Output the (x, y) coordinate of the center of the cell containing the given text.  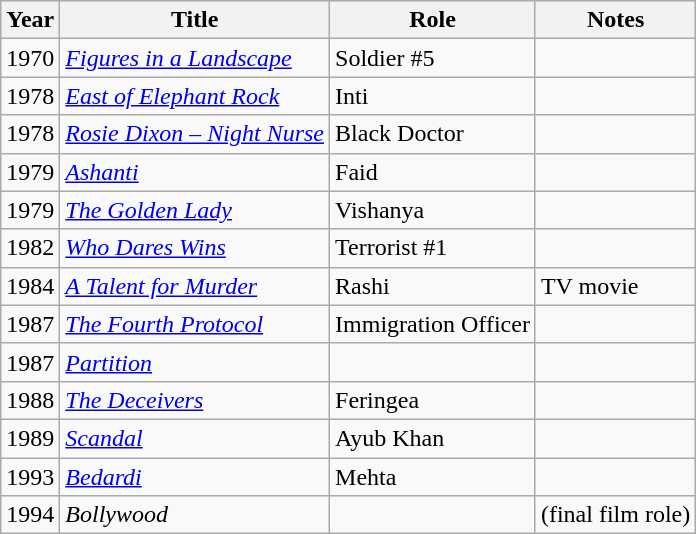
1993 (30, 477)
1984 (30, 286)
Black Doctor (433, 134)
1970 (30, 58)
Title (195, 20)
Figures in a Landscape (195, 58)
Rashi (433, 286)
Feringea (433, 400)
Immigration Officer (433, 324)
Partition (195, 362)
1989 (30, 438)
Notes (615, 20)
TV movie (615, 286)
East of Elephant Rock (195, 96)
Mehta (433, 477)
Soldier #5 (433, 58)
Bollywood (195, 515)
Terrorist #1 (433, 248)
Who Dares Wins (195, 248)
The Deceivers (195, 400)
A Talent for Murder (195, 286)
Ayub Khan (433, 438)
The Fourth Protocol (195, 324)
Vishanya (433, 210)
Bedardi (195, 477)
Inti (433, 96)
(final film role) (615, 515)
Faid (433, 172)
The Golden Lady (195, 210)
Role (433, 20)
Scandal (195, 438)
1994 (30, 515)
Year (30, 20)
1982 (30, 248)
Ashanti (195, 172)
1988 (30, 400)
Rosie Dixon – Night Nurse (195, 134)
